Determine the [x, y] coordinate at the center of the cell enclosing the given text.  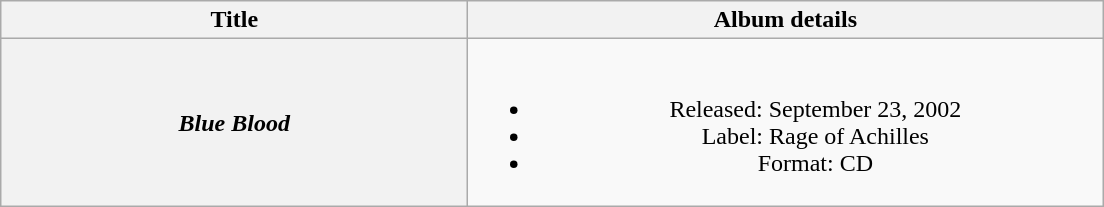
Album details [786, 20]
Released: September 23, 2002Label: Rage of AchillesFormat: CD [786, 122]
Title [234, 20]
Blue Blood [234, 122]
